Search for the cell housing the specified text and yield its [X, Y] center coordinate. 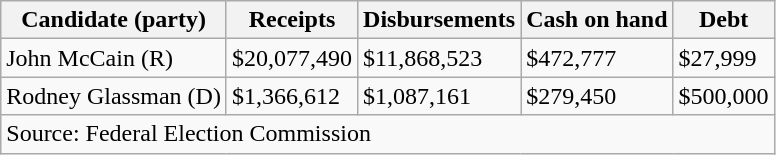
$1,087,161 [440, 96]
John McCain (R) [114, 58]
Source: Federal Election Commission [388, 134]
Rodney Glassman (D) [114, 96]
Cash on hand [597, 20]
Candidate (party) [114, 20]
Disbursements [440, 20]
$27,999 [724, 58]
$279,450 [597, 96]
Debt [724, 20]
$472,777 [597, 58]
Receipts [292, 20]
$11,868,523 [440, 58]
$500,000 [724, 96]
$1,366,612 [292, 96]
$20,077,490 [292, 58]
